Return the [x, y] coordinate for the center point of the cell that contains the specified text.  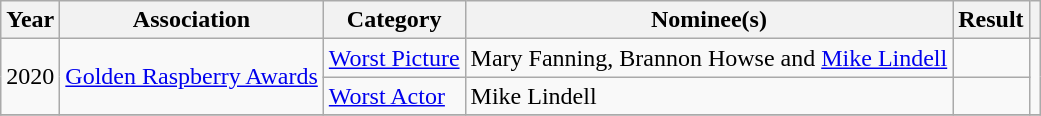
2020 [30, 77]
Category [394, 20]
Year [30, 20]
Mike Lindell [709, 96]
Golden Raspberry Awards [192, 77]
Association [192, 20]
Worst Picture [394, 58]
Result [991, 20]
Nominee(s) [709, 20]
Mary Fanning, Brannon Howse and Mike Lindell [709, 58]
Worst Actor [394, 96]
